Capture the cell that displays the provided text and extract its [X, Y] central coordinate. 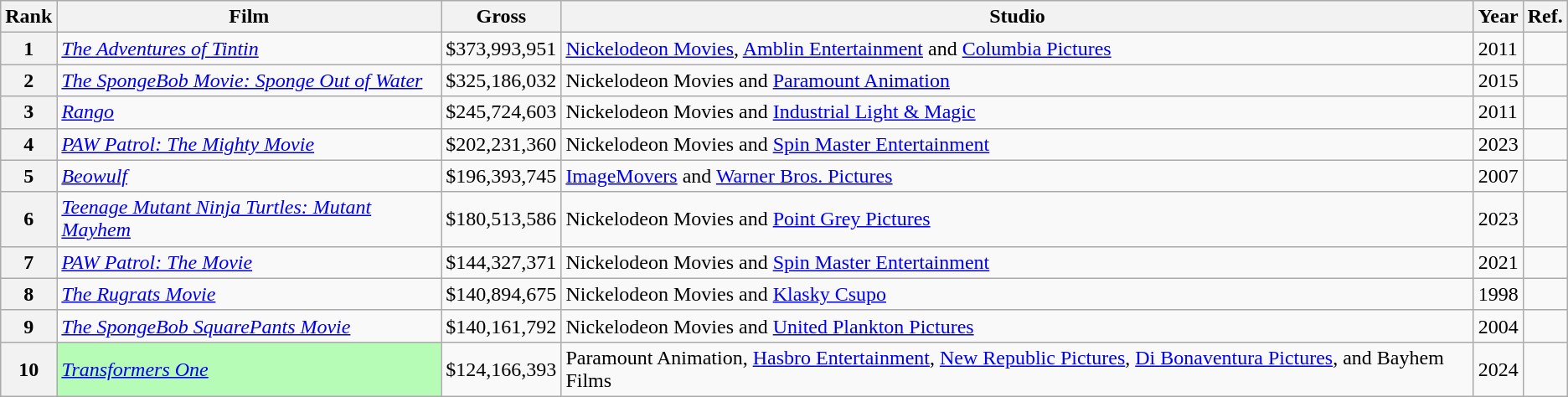
Film [250, 17]
8 [28, 294]
Nickelodeon Movies and Industrial Light & Magic [1017, 112]
9 [28, 326]
ImageMovers and Warner Bros. Pictures [1017, 176]
$180,513,586 [501, 219]
Nickelodeon Movies and Klasky Csupo [1017, 294]
1998 [1498, 294]
$140,894,675 [501, 294]
4 [28, 144]
$196,393,745 [501, 176]
PAW Patrol: The Movie [250, 262]
$140,161,792 [501, 326]
Beowulf [250, 176]
7 [28, 262]
The SpongeBob SquarePants Movie [250, 326]
2021 [1498, 262]
10 [28, 369]
$245,724,603 [501, 112]
Nickelodeon Movies, Amblin Entertainment and Columbia Pictures [1017, 49]
The Adventures of Tintin [250, 49]
Nickelodeon Movies and Point Grey Pictures [1017, 219]
Year [1498, 17]
Paramount Animation, Hasbro Entertainment, New Republic Pictures, Di Bonaventura Pictures, and Bayhem Films [1017, 369]
2024 [1498, 369]
2015 [1498, 80]
The Rugrats Movie [250, 294]
Rango [250, 112]
Transformers One [250, 369]
Studio [1017, 17]
6 [28, 219]
$202,231,360 [501, 144]
Teenage Mutant Ninja Turtles: Mutant Mayhem [250, 219]
$124,166,393 [501, 369]
1 [28, 49]
The SpongeBob Movie: Sponge Out of Water [250, 80]
2004 [1498, 326]
$373,993,951 [501, 49]
PAW Patrol: The Mighty Movie [250, 144]
Gross [501, 17]
2007 [1498, 176]
Rank [28, 17]
Nickelodeon Movies and United Plankton Pictures [1017, 326]
2 [28, 80]
3 [28, 112]
Nickelodeon Movies and Paramount Animation [1017, 80]
$144,327,371 [501, 262]
Ref. [1545, 17]
5 [28, 176]
$325,186,032 [501, 80]
